Identify which cell holds the provided text, then report its [x, y] central coordinate. 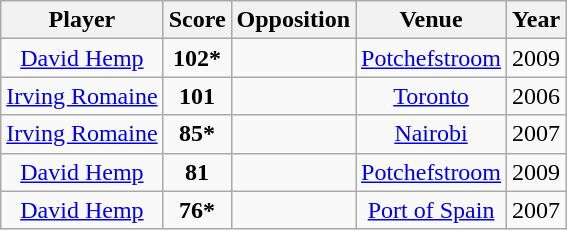
Venue [432, 20]
Player [82, 20]
Score [197, 20]
Nairobi [432, 134]
102* [197, 58]
81 [197, 172]
85* [197, 134]
Toronto [432, 96]
76* [197, 210]
101 [197, 96]
Port of Spain [432, 210]
2006 [536, 96]
Year [536, 20]
Opposition [293, 20]
